Pinpoint the cell where the given text exists, returning its (x, y) midpoint coordinate. 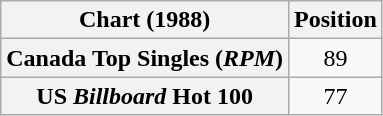
77 (336, 96)
Canada Top Singles (RPM) (145, 58)
89 (336, 58)
Position (336, 20)
Chart (1988) (145, 20)
US Billboard Hot 100 (145, 96)
